Provide the (X, Y) coordinate of the cell's center where the given text is located.  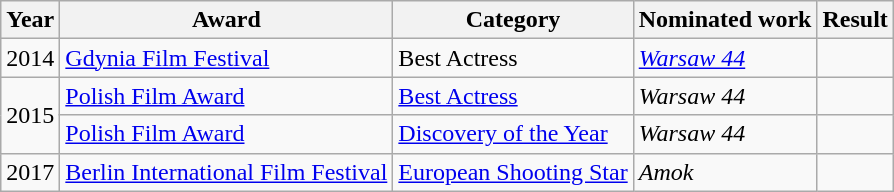
Berlin International Film Festival (226, 172)
European Shooting Star (513, 172)
Award (226, 20)
Gdynia Film Festival (226, 58)
2015 (30, 115)
Discovery of the Year (513, 134)
Result (855, 20)
Year (30, 20)
Nominated work (725, 20)
2017 (30, 172)
2014 (30, 58)
Amok (725, 172)
Category (513, 20)
